Detect which cell encompasses the target text, then output its (x, y) center coordinate. 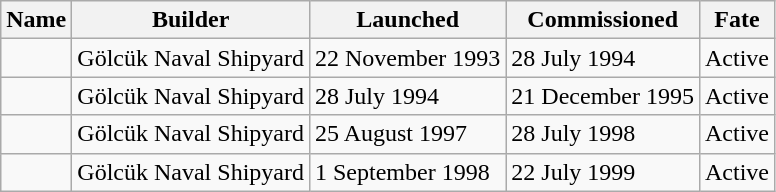
Commissioned (603, 20)
1 September 1998 (407, 172)
21 December 1995 (603, 96)
Fate (736, 20)
Builder (191, 20)
28 July 1998 (603, 134)
25 August 1997 (407, 134)
Launched (407, 20)
22 November 1993 (407, 58)
22 July 1999 (603, 172)
Name (36, 20)
